Extract the [X, Y] coordinate from the center of the cell holding the provided text.  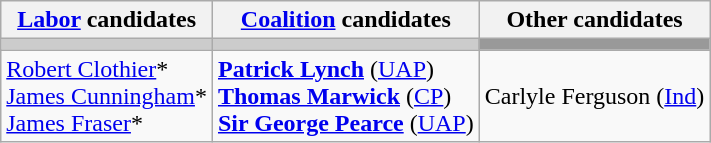
Other candidates [594, 20]
Patrick Lynch (UAP)Thomas Marwick (CP)Sir George Pearce (UAP) [346, 96]
Robert Clothier*James Cunningham*James Fraser* [107, 96]
Labor candidates [107, 20]
Carlyle Ferguson (Ind) [594, 96]
Coalition candidates [346, 20]
